Identify which cell holds the provided text, then report its [X, Y] central coordinate. 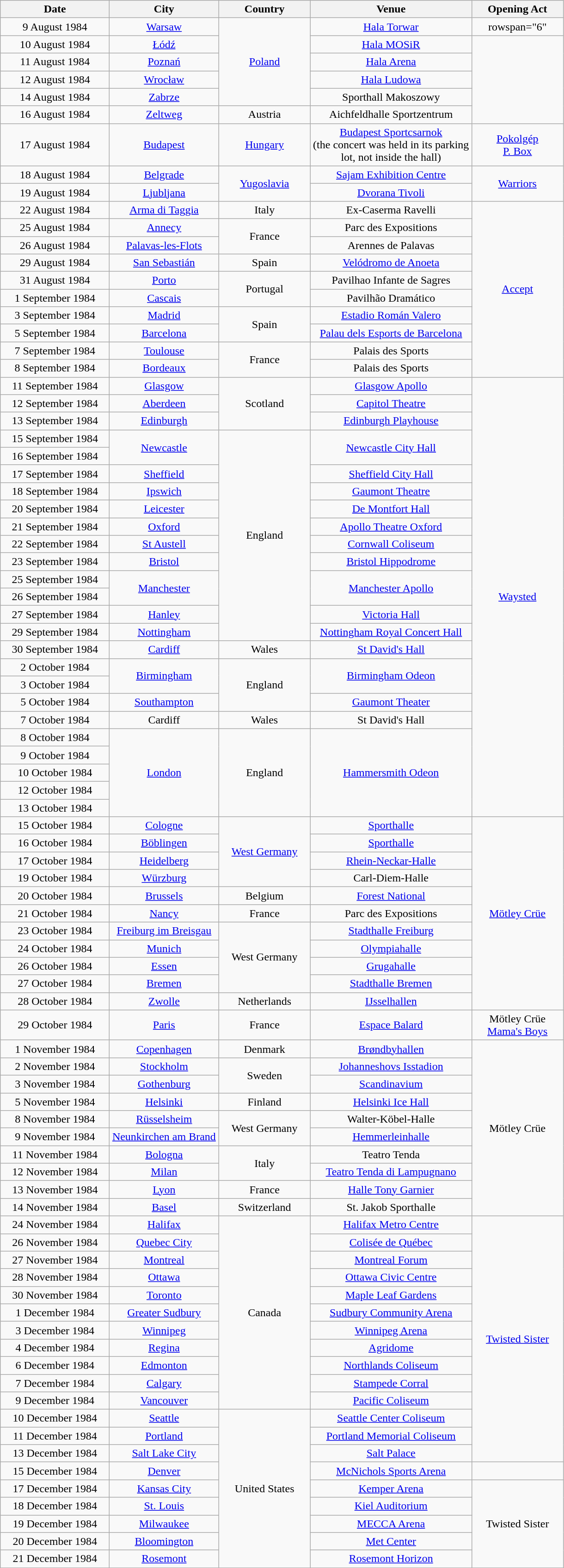
12 October 1984 [55, 790]
13 October 1984 [55, 808]
Canada [264, 1313]
Ljubljana [164, 192]
17 December 1984 [55, 1489]
Palau dels Esports de Barcelona [391, 333]
Böblingen [164, 843]
28 November 1984 [55, 1277]
City [164, 9]
McNichols Sports Arena [391, 1471]
Munich [164, 948]
Newcastle City Hall [391, 447]
Forest National [391, 896]
15 September 1984 [55, 438]
31 August 1984 [55, 280]
Stockholm [164, 1066]
United States [264, 1489]
12 November 1984 [55, 1172]
Portland [164, 1436]
16 August 1984 [55, 115]
Ottawa Civic Centre [391, 1277]
30 November 1984 [55, 1295]
3 September 1984 [55, 316]
27 September 1984 [55, 614]
Denver [164, 1471]
Glasgow [164, 386]
Belgium [264, 896]
25 September 1984 [55, 579]
8 September 1984 [55, 368]
Kiel Auditorium [391, 1506]
Seattle [164, 1418]
IJsselhallen [391, 1001]
9 October 1984 [55, 755]
2 November 1984 [55, 1066]
Rosemont Horizon [391, 1559]
Teatro Tenda [391, 1155]
22 September 1984 [55, 544]
24 October 1984 [55, 948]
Austria [264, 115]
Hala Ludowa [391, 79]
Rhein-Neckar-Halle [391, 861]
St. Jakob Sporthalle [391, 1207]
Hala Arena [391, 62]
27 November 1984 [55, 1260]
Kemper Arena [391, 1489]
Northlands Coliseum [391, 1365]
Sweden [264, 1075]
27 October 1984 [55, 984]
Barcelona [164, 333]
Gaumont Theatre [391, 491]
Aberdeen [164, 403]
Cornwall Coliseum [391, 544]
15 October 1984 [55, 826]
Warsaw [164, 27]
Rüsselsheim [164, 1119]
Apollo Theatre Oxford [391, 526]
Pavilhão Dramático [391, 298]
Montreal Forum [391, 1260]
Met Center [391, 1541]
Sajam Exhibition Centre [391, 175]
21 December 1984 [55, 1559]
14 November 1984 [55, 1207]
9 August 1984 [55, 27]
5 November 1984 [55, 1102]
Espace Balard [391, 1025]
17 October 1984 [55, 861]
De Montfort Hall [391, 509]
11 November 1984 [55, 1155]
19 October 1984 [55, 878]
Maple Leaf Gardens [391, 1295]
12 September 1984 [55, 403]
Zwolle [164, 1001]
Regina [164, 1348]
26 November 1984 [55, 1242]
Poland [264, 62]
San Sebastián [164, 263]
29 September 1984 [55, 632]
Aichfeldhalle Sportzentrum [391, 115]
Teatro Tenda di Lampugnano [391, 1172]
10 December 1984 [55, 1418]
15 December 1984 [55, 1471]
Halifax [164, 1225]
22 August 1984 [55, 210]
Hala MOSiR [391, 44]
Edmonton [164, 1365]
Copenhagen [164, 1049]
Essen [164, 966]
30 September 1984 [55, 650]
Freiburg im Breisgau [164, 931]
Gaumont Theater [391, 702]
Cologne [164, 826]
1 November 1984 [55, 1049]
Toronto [164, 1295]
Gothenburg [164, 1084]
Estadio Román Valero [391, 316]
Quebec City [164, 1242]
Pavilhao Infante de Sagres [391, 280]
Scotland [264, 403]
Helsinki Ice Hall [391, 1102]
Country [264, 9]
Birmingham [164, 676]
Edinburgh Playhouse [391, 421]
Grugahalle [391, 966]
Ottawa [164, 1277]
Ex-Caserma Ravelli [391, 210]
7 September 1984 [55, 351]
Dvorana Tivoli [391, 192]
Halle Tony Garnier [391, 1190]
Salt Lake City [164, 1453]
rowspan="6" [518, 27]
6 December 1984 [55, 1365]
Nottingham Royal Concert Hall [391, 632]
Carl-Diem-Halle [391, 878]
8 October 1984 [55, 737]
Netherlands [264, 1001]
Bristol [164, 562]
23 October 1984 [55, 931]
Nancy [164, 913]
Greater Sudbury [164, 1313]
26 September 1984 [55, 597]
Portugal [264, 289]
11 August 1984 [55, 62]
Sheffield [164, 474]
Edinburgh [164, 421]
Arennes de Palavas [391, 245]
Bloomington [164, 1541]
28 October 1984 [55, 1001]
Hanley [164, 614]
21 September 1984 [55, 526]
Paris [164, 1025]
Birmingham Odeon [391, 676]
Victoria Hall [391, 614]
12 August 1984 [55, 79]
7 October 1984 [55, 720]
Zabrze [164, 97]
Rosemont [164, 1559]
London [164, 772]
Stampede Corral [391, 1383]
21 October 1984 [55, 913]
18 August 1984 [55, 175]
Sporthall Makoszowy [391, 97]
Bordeaux [164, 368]
St Austell [164, 544]
Hungary [264, 145]
Łódź [164, 44]
Switzerland [264, 1207]
9 December 1984 [55, 1401]
18 December 1984 [55, 1506]
11 September 1984 [55, 386]
Southampton [164, 702]
Belgrade [164, 175]
Budapest Sportcsarnok(the concert was held in its parking lot, not inside the hall) [391, 145]
Bremen [164, 984]
Olympiahalle [391, 948]
MECCA Arena [391, 1524]
20 September 1984 [55, 509]
13 December 1984 [55, 1453]
3 December 1984 [55, 1330]
Calgary [164, 1383]
10 August 1984 [55, 44]
Leicester [164, 509]
Scandinavium [391, 1084]
Vancouver [164, 1401]
Kansas City [164, 1489]
17 September 1984 [55, 474]
11 December 1984 [55, 1436]
Porto [164, 280]
Finland [264, 1102]
26 October 1984 [55, 966]
1 September 1984 [55, 298]
Portland Memorial Coliseum [391, 1436]
16 September 1984 [55, 456]
29 August 1984 [55, 263]
Brussels [164, 896]
Toulouse [164, 351]
Brøndbyhallen [391, 1049]
Arma di Taggia [164, 210]
16 October 1984 [55, 843]
5 September 1984 [55, 333]
24 November 1984 [55, 1225]
Neunkirchen am Brand [164, 1137]
Velódromo de Anoeta [391, 263]
19 August 1984 [55, 192]
14 August 1984 [55, 97]
Waysted [518, 597]
Sheffield City Hall [391, 474]
Stadthalle Freiburg [391, 931]
Winnipeg Arena [391, 1330]
Walter-Köbel-Halle [391, 1119]
St. Louis [164, 1506]
13 November 1984 [55, 1190]
17 August 1984 [55, 145]
Helsinki [164, 1102]
Opening Act [518, 9]
Hemmerleinhalle [391, 1137]
Manchester Apollo [391, 588]
Date [55, 9]
10 October 1984 [55, 772]
20 October 1984 [55, 896]
PokolgépP. Box [518, 145]
Newcastle [164, 447]
Würzburg [164, 878]
Palavas-les-Flots [164, 245]
Johanneshovs Isstadion [391, 1066]
Manchester [164, 588]
3 November 1984 [55, 1084]
Bristol Hippodrome [391, 562]
Halifax Metro Centre [391, 1225]
Basel [164, 1207]
Heidelberg [164, 861]
Poznań [164, 62]
Capitol Theatre [391, 403]
5 October 1984 [55, 702]
Cascais [164, 298]
Colisée de Québec [391, 1242]
Bologna [164, 1155]
8 November 1984 [55, 1119]
9 November 1984 [55, 1137]
Madrid [164, 316]
Milwaukee [164, 1524]
29 October 1984 [55, 1025]
Montreal [164, 1260]
Sudbury Community Arena [391, 1313]
Milan [164, 1172]
Annecy [164, 227]
Winnipeg [164, 1330]
20 December 1984 [55, 1541]
Seattle Center Coliseum [391, 1418]
1 December 1984 [55, 1313]
2 October 1984 [55, 667]
Zeltweg [164, 115]
13 September 1984 [55, 421]
Agridome [391, 1348]
Nottingham [164, 632]
Venue [391, 9]
Warriors [518, 183]
Hammersmith Odeon [391, 772]
Glasgow Apollo [391, 386]
Salt Palace [391, 1453]
Ipswich [164, 491]
Yugoslavia [264, 183]
Hala Torwar [391, 27]
19 December 1984 [55, 1524]
Oxford [164, 526]
23 September 1984 [55, 562]
Accept [518, 289]
Wrocław [164, 79]
Denmark [264, 1049]
7 December 1984 [55, 1383]
Lyon [164, 1190]
18 September 1984 [55, 491]
Stadthalle Bremen [391, 984]
Budapest [164, 145]
Pacific Coliseum [391, 1401]
Mötley CrüeMama's Boys [518, 1025]
26 August 1984 [55, 245]
25 August 1984 [55, 227]
3 October 1984 [55, 685]
4 December 1984 [55, 1348]
